From the cell containing the given text, extract its center point as (x, y) coordinate. 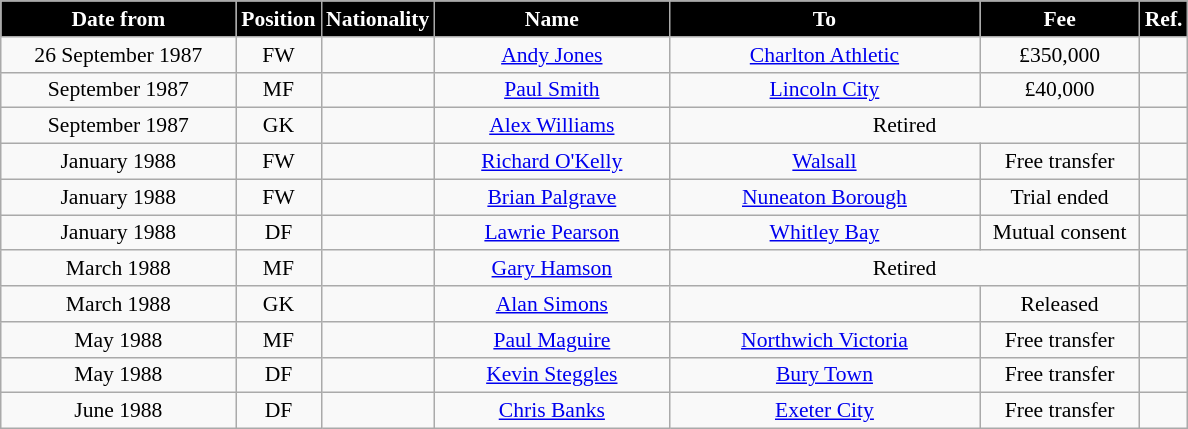
Northwich Victoria (824, 340)
Andy Jones (552, 55)
Lincoln City (824, 90)
Name (552, 19)
Bury Town (824, 375)
Position (278, 19)
Lawrie Pearson (552, 233)
Nuneaton Borough (824, 197)
June 1988 (118, 411)
Mutual consent (1060, 233)
Fee (1060, 19)
£40,000 (1060, 90)
Charlton Athletic (824, 55)
Nationality (378, 19)
Gary Hamson (552, 269)
Paul Smith (552, 90)
Walsall (824, 162)
Whitley Bay (824, 233)
Richard O'Kelly (552, 162)
26 September 1987 (118, 55)
Trial ended (1060, 197)
£350,000 (1060, 55)
Ref. (1164, 19)
Alan Simons (552, 304)
Date from (118, 19)
To (824, 19)
Alex Williams (552, 126)
Kevin Steggles (552, 375)
Released (1060, 304)
Paul Maguire (552, 340)
Brian Palgrave (552, 197)
Exeter City (824, 411)
Chris Banks (552, 411)
